Capture the cell that displays the provided text and extract its (X, Y) central coordinate. 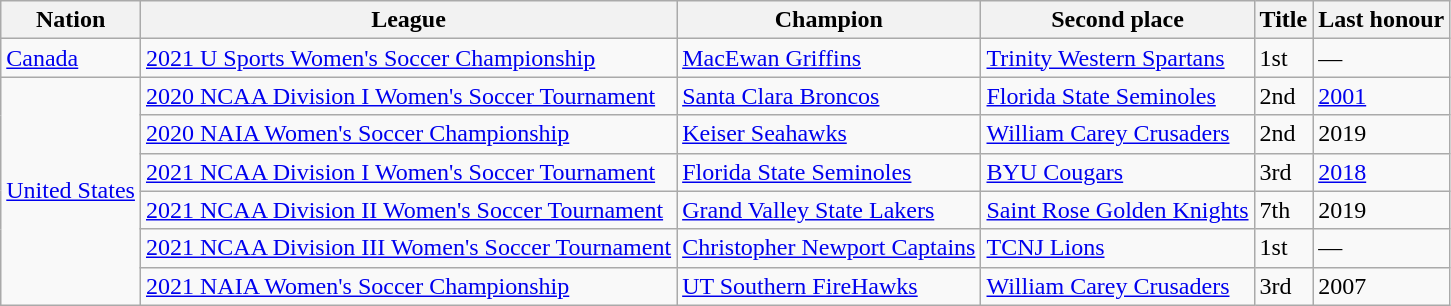
2021 NAIA Women's Soccer Championship (408, 286)
2021 U Sports Women's Soccer Championship (408, 58)
Santa Clara Broncos (829, 96)
Grand Valley State Lakers (829, 210)
UT Southern FireHawks (829, 286)
2021 NCAA Division I Women's Soccer Tournament (408, 172)
Last honour (1382, 20)
Title (1284, 20)
2001 (1382, 96)
Second place (1118, 20)
2018 (1382, 172)
Saint Rose Golden Knights (1118, 210)
BYU Cougars (1118, 172)
2020 NAIA Women's Soccer Championship (408, 134)
7th (1284, 210)
Champion (829, 20)
League (408, 20)
Trinity Western Spartans (1118, 58)
2007 (1382, 286)
Canada (71, 58)
United States (71, 191)
Christopher Newport Captains (829, 248)
Keiser Seahawks (829, 134)
Nation (71, 20)
2020 NCAA Division I Women's Soccer Tournament (408, 96)
TCNJ Lions (1118, 248)
2021 NCAA Division II Women's Soccer Tournament (408, 210)
2021 NCAA Division III Women's Soccer Tournament (408, 248)
MacEwan Griffins (829, 58)
